Output the [x, y] coordinate of the center of the cell containing the given text.  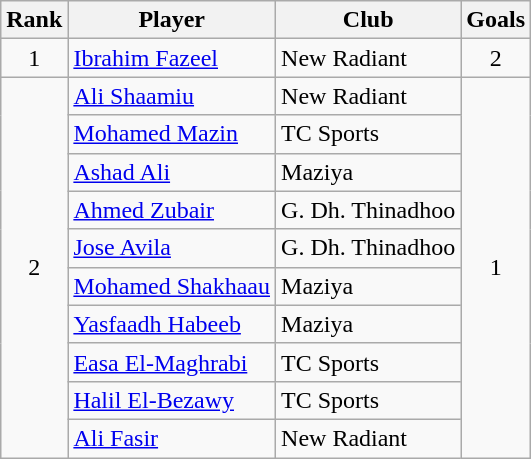
Ahmed Zubair [172, 210]
Halil El-Bezawy [172, 400]
Ashad Ali [172, 172]
Yasfaadh Habeeb [172, 324]
Ali Shaamiu [172, 96]
Mohamed Shakhaau [172, 286]
Mohamed Mazin [172, 134]
Goals [496, 20]
Ibrahim Fazeel [172, 58]
Easa El-Maghrabi [172, 362]
Club [368, 20]
Player [172, 20]
Jose Avila [172, 248]
Ali Fasir [172, 438]
Rank [34, 20]
